Provide the [x, y] coordinate of the cell's center where the given text is located.  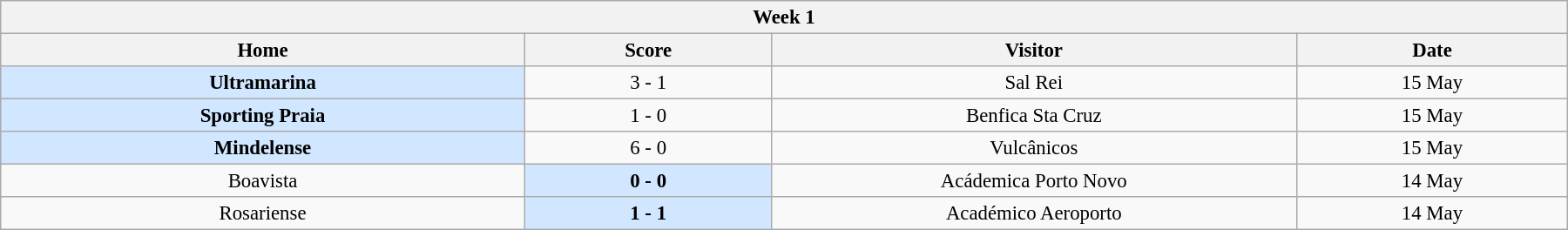
6 - 0 [648, 148]
Benfica Sta Cruz [1033, 116]
Boavista [263, 181]
Acádemica Porto Novo [1033, 181]
Home [263, 51]
1 - 1 [648, 213]
Date [1432, 51]
1 - 0 [648, 116]
Sal Rei [1033, 83]
Score [648, 51]
0 - 0 [648, 181]
Week 1 [784, 17]
Rosariense [263, 213]
Mindelense [263, 148]
Ultramarina [263, 83]
Académico Aeroporto [1033, 213]
3 - 1 [648, 83]
Vulcânicos [1033, 148]
Sporting Praia [263, 116]
Visitor [1033, 51]
